For the text-containing cell, return its midpoint in (x, y) coordinate format. 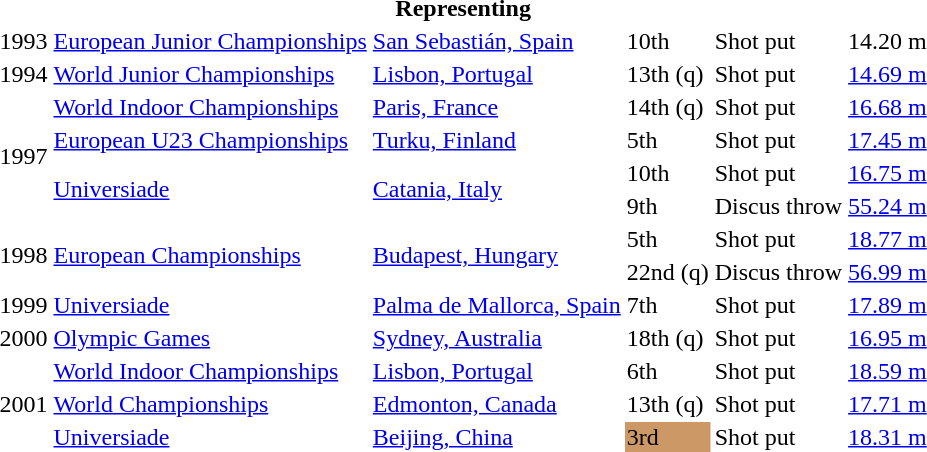
Sydney, Australia (496, 338)
14th (q) (668, 107)
3rd (668, 437)
Catania, Italy (496, 190)
6th (668, 371)
European Championships (210, 256)
Edmonton, Canada (496, 404)
Palma de Mallorca, Spain (496, 305)
Beijing, China (496, 437)
Budapest, Hungary (496, 256)
22nd (q) (668, 272)
Olympic Games (210, 338)
Turku, Finland (496, 140)
San Sebastián, Spain (496, 41)
9th (668, 206)
European U23 Championships (210, 140)
Paris, France (496, 107)
18th (q) (668, 338)
World Junior Championships (210, 74)
7th (668, 305)
European Junior Championships (210, 41)
World Championships (210, 404)
